Provide the [x, y] coordinate of the cell's center where the given text is located.  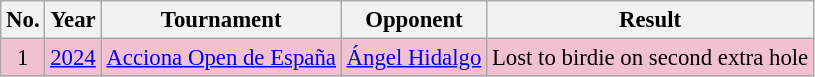
No. [23, 20]
2024 [73, 58]
Acciona Open de España [221, 58]
Tournament [221, 20]
Opponent [414, 20]
Result [650, 20]
Year [73, 20]
Ángel Hidalgo [414, 58]
Lost to birdie on second extra hole [650, 58]
1 [23, 58]
